From the cell containing the given text, extract its center point as (X, Y) coordinate. 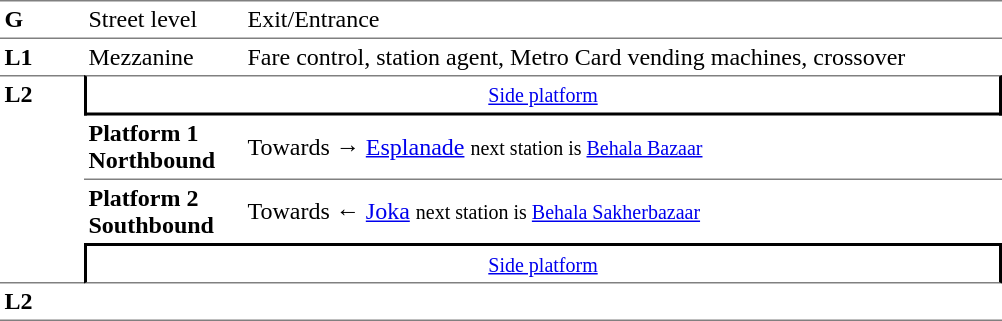
Platform 2Southbound (164, 212)
Fare control, station agent, Metro Card vending machines, crossover (622, 57)
Exit/Entrance (622, 20)
Towards ← Joka next station is Behala Sakherbazaar (622, 212)
L1 (42, 57)
Mezzanine (164, 57)
G (42, 20)
L2 (42, 179)
Street level (164, 20)
Towards → Esplanade next station is Behala Bazaar (622, 148)
Platform 1Northbound (164, 148)
